Extract the [X, Y] coordinate from the center of the cell holding the provided text.  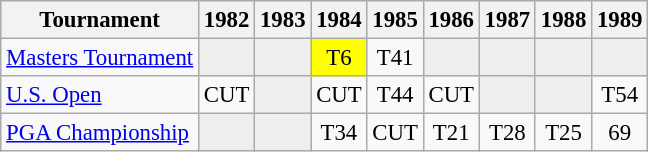
1985 [395, 20]
T54 [620, 95]
Masters Tournament [100, 58]
T44 [395, 95]
PGA Championship [100, 133]
T25 [563, 133]
T41 [395, 58]
T21 [451, 133]
T28 [507, 133]
1982 [227, 20]
T6 [339, 58]
1989 [620, 20]
1987 [507, 20]
1986 [451, 20]
Tournament [100, 20]
1988 [563, 20]
U.S. Open [100, 95]
T34 [339, 133]
69 [620, 133]
1983 [283, 20]
1984 [339, 20]
